Return the [x, y] coordinate for the center point of the cell that contains the specified text.  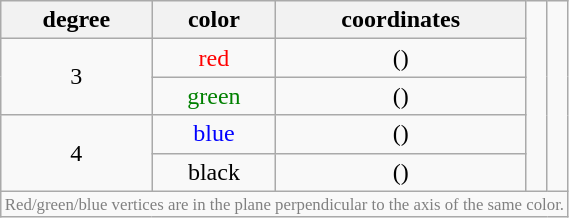
Red/green/blue vertices are in the plane perpendicular to the axis of the same color. [284, 204]
degree [76, 20]
blue [214, 134]
3 [76, 77]
black [214, 172]
red [214, 58]
green [214, 96]
color [214, 20]
coordinates [401, 20]
4 [76, 153]
